Search for the cell housing the specified text and yield its [x, y] center coordinate. 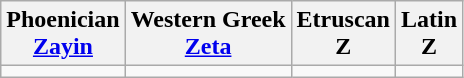
Western GreekZeta [208, 34]
LatinZ [428, 34]
EtruscanZ [343, 34]
PhoenicianZayin [63, 34]
